Provide the (x, y) coordinate of the cell's center where the given text is located.  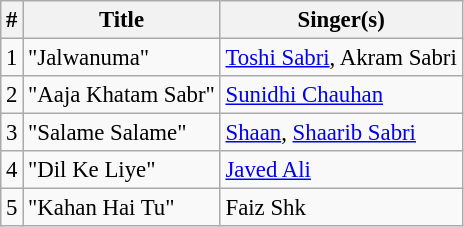
5 (12, 208)
Shaan, Shaarib Sabri (341, 133)
Javed Ali (341, 170)
Title (122, 20)
Toshi Sabri, Akram Sabri (341, 58)
"Aaja Khatam Sabr" (122, 95)
Singer(s) (341, 20)
# (12, 20)
"Kahan Hai Tu" (122, 208)
2 (12, 95)
"Salame Salame" (122, 133)
Faiz Shk (341, 208)
"Jalwanuma" (122, 58)
4 (12, 170)
3 (12, 133)
1 (12, 58)
Sunidhi Chauhan (341, 95)
"Dil Ke Liye" (122, 170)
